Find where the given text appears and provide that cell's center as [x, y] coordinate. 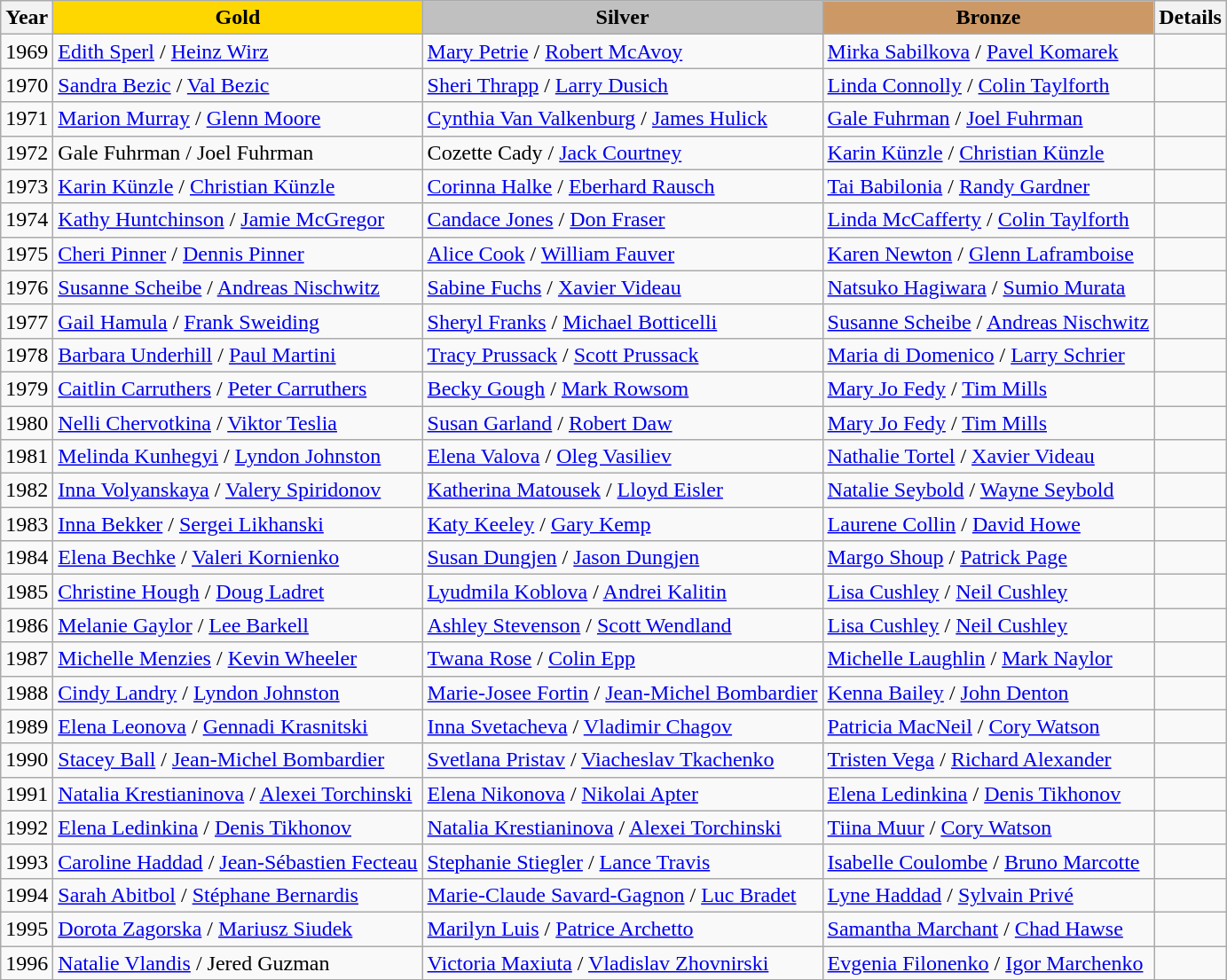
Elena Bechke / Valeri Kornienko [238, 558]
Melanie Gaylor / Lee Barkell [238, 625]
Inna Volyanskaya / Valery Spiridonov [238, 490]
Linda McCafferty / Colin Taylforth [988, 220]
Sabine Fuchs / Xavier Videau [623, 287]
1996 [27, 962]
Barbara Underhill / Paul Martini [238, 355]
Marilyn Luis / Patrice Archetto [623, 929]
1978 [27, 355]
1974 [27, 220]
Evgenia Filonenko / Igor Marchenko [988, 962]
1984 [27, 558]
Tracy Prussack / Scott Prussack [623, 355]
Samantha Marchant / Chad Hawse [988, 929]
Katy Keeley / Gary Kemp [623, 524]
Cozette Cady / Jack Courtney [623, 153]
1975 [27, 254]
1977 [27, 321]
1995 [27, 929]
1979 [27, 388]
1989 [27, 726]
Marion Murray / Glenn Moore [238, 119]
Patricia MacNeil / Cory Watson [988, 726]
Ashley Stevenson / Scott Wendland [623, 625]
Lyne Haddad / Sylvain Privé [988, 895]
Michelle Menzies / Kevin Wheeler [238, 659]
Christine Hough / Doug Ladret [238, 592]
Caitlin Carruthers / Peter Carruthers [238, 388]
Elena Nikonova / Nikolai Apter [623, 794]
1971 [27, 119]
1980 [27, 423]
Maria di Domenico / Larry Schrier [988, 355]
1986 [27, 625]
Alice Cook / William Fauver [623, 254]
Twana Rose / Colin Epp [623, 659]
Nelli Chervotkina / Viktor Teslia [238, 423]
Sheri Thrapp / Larry Dusich [623, 85]
Stacey Ball / Jean-Michel Bombardier [238, 760]
Inna Bekker / Sergei Likhanski [238, 524]
Sandra Bezic / Val Bezic [238, 85]
Tiina Muur / Cory Watson [988, 827]
Cindy Landry / Lyndon Johnston [238, 693]
Gold [238, 18]
Kenna Bailey / John Denton [988, 693]
Natalie Seybold / Wayne Seybold [988, 490]
Cheri Pinner / Dennis Pinner [238, 254]
Sheryl Franks / Michael Botticelli [623, 321]
Candace Jones / Don Fraser [623, 220]
Lyudmila Koblova / Andrei Kalitin [623, 592]
Bronze [988, 18]
Mary Petrie / Robert McAvoy [623, 51]
Year [27, 18]
Tristen Vega / Richard Alexander [988, 760]
Inna Svetacheva / Vladimir Chagov [623, 726]
1987 [27, 659]
Caroline Haddad / Jean-Sébastien Fecteau [238, 861]
1983 [27, 524]
Natalie Vlandis / Jered Guzman [238, 962]
Natsuko Hagiwara / Sumio Murata [988, 287]
Margo Shoup / Patrick Page [988, 558]
Susan Garland / Robert Daw [623, 423]
Stephanie Stiegler / Lance Travis [623, 861]
Isabelle Coulombe / Bruno Marcotte [988, 861]
1994 [27, 895]
Cynthia Van Valkenburg / James Hulick [623, 119]
Laurene Collin / David Howe [988, 524]
1972 [27, 153]
Silver [623, 18]
1993 [27, 861]
Mirka Sabilkova / Pavel Komarek [988, 51]
1973 [27, 186]
Details [1191, 18]
Susan Dungjen / Jason Dungjen [623, 558]
1981 [27, 457]
Elena Valova / Oleg Vasiliev [623, 457]
Melinda Kunhegyi / Lyndon Johnston [238, 457]
Gail Hamula / Frank Sweiding [238, 321]
1991 [27, 794]
Katherina Matousek / Lloyd Eisler [623, 490]
Dorota Zagorska / Mariusz Siudek [238, 929]
Michelle Laughlin / Mark Naylor [988, 659]
Marie-Josee Fortin / Jean-Michel Bombardier [623, 693]
1985 [27, 592]
Elena Leonova / Gennadi Krasnitski [238, 726]
1988 [27, 693]
Edith Sperl / Heinz Wirz [238, 51]
1970 [27, 85]
1992 [27, 827]
Svetlana Pristav / Viacheslav Tkachenko [623, 760]
Nathalie Tortel / Xavier Videau [988, 457]
1969 [27, 51]
1982 [27, 490]
Corinna Halke / Eberhard Rausch [623, 186]
Victoria Maxiuta / Vladislav Zhovnirski [623, 962]
1976 [27, 287]
1990 [27, 760]
Karen Newton / Glenn Laframboise [988, 254]
Marie-Claude Savard-Gagnon / Luc Bradet [623, 895]
Sarah Abitbol / Stéphane Bernardis [238, 895]
Becky Gough / Mark Rowsom [623, 388]
Tai Babilonia / Randy Gardner [988, 186]
Linda Connolly / Colin Taylforth [988, 85]
Kathy Huntchinson / Jamie McGregor [238, 220]
